Capture the cell that displays the provided text and extract its [x, y] central coordinate. 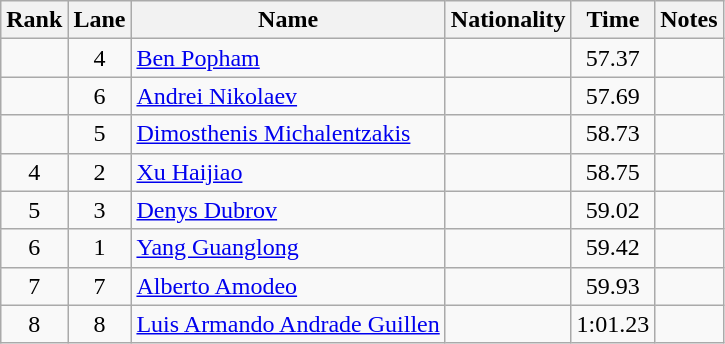
58.75 [613, 172]
Time [613, 20]
59.42 [613, 248]
Dimosthenis Michalentzakis [288, 134]
Rank [34, 20]
Andrei Nikolaev [288, 96]
Name [288, 20]
Lane [100, 20]
Notes [689, 20]
2 [100, 172]
Alberto Amodeo [288, 286]
Luis Armando Andrade Guillen [288, 324]
1:01.23 [613, 324]
59.93 [613, 286]
57.69 [613, 96]
Denys Dubrov [288, 210]
Ben Popham [288, 58]
Nationality [508, 20]
1 [100, 248]
Yang Guanglong [288, 248]
58.73 [613, 134]
3 [100, 210]
57.37 [613, 58]
Xu Haijiao [288, 172]
59.02 [613, 210]
